Return [X, Y] of the center of cell containing provided text 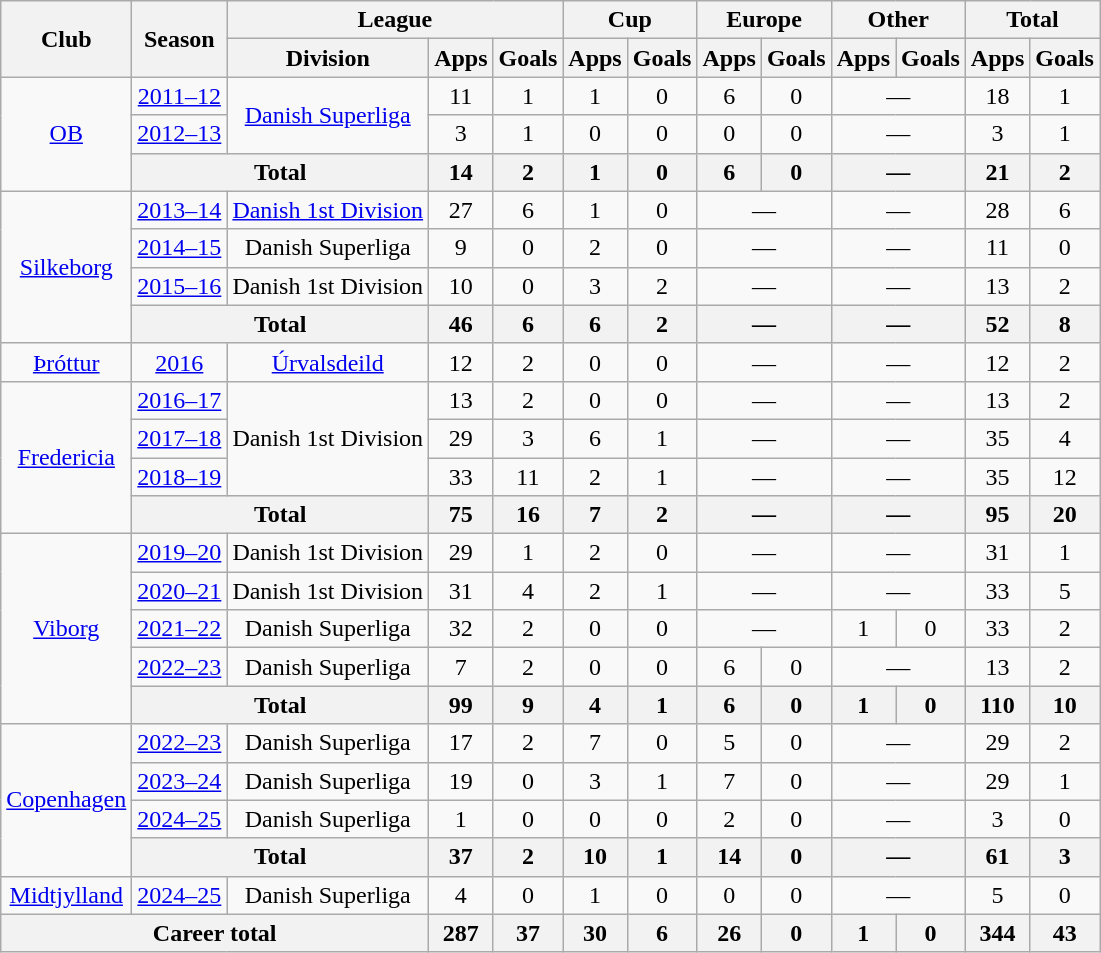
46 [461, 324]
OB [66, 134]
2018–19 [180, 477]
20 [1065, 515]
21 [997, 172]
Viborg [66, 629]
18 [997, 96]
Cup [630, 20]
95 [997, 515]
61 [997, 857]
27 [461, 210]
Division [328, 58]
19 [461, 781]
2016 [180, 362]
17 [461, 743]
Silkeborg [66, 267]
Club [66, 39]
16 [528, 515]
Other [898, 20]
Þróttur [66, 362]
2015–16 [180, 286]
75 [461, 515]
2017–18 [180, 438]
2019–20 [180, 553]
2016–17 [180, 400]
2013–14 [180, 210]
110 [997, 705]
Fredericia [66, 457]
2011–12 [180, 96]
Career total [215, 933]
99 [461, 705]
344 [997, 933]
2020–21 [180, 591]
2023–24 [180, 781]
30 [595, 933]
32 [461, 629]
8 [1065, 324]
52 [997, 324]
Úrvalsdeild [328, 362]
Season [180, 39]
2021–22 [180, 629]
2014–15 [180, 248]
Copenhagen [66, 800]
2012–13 [180, 134]
26 [729, 933]
League [395, 20]
Midtjylland [66, 895]
28 [997, 210]
287 [461, 933]
Europe [764, 20]
43 [1065, 933]
